Detect which cell encompasses the target text, then output its [X, Y] center coordinate. 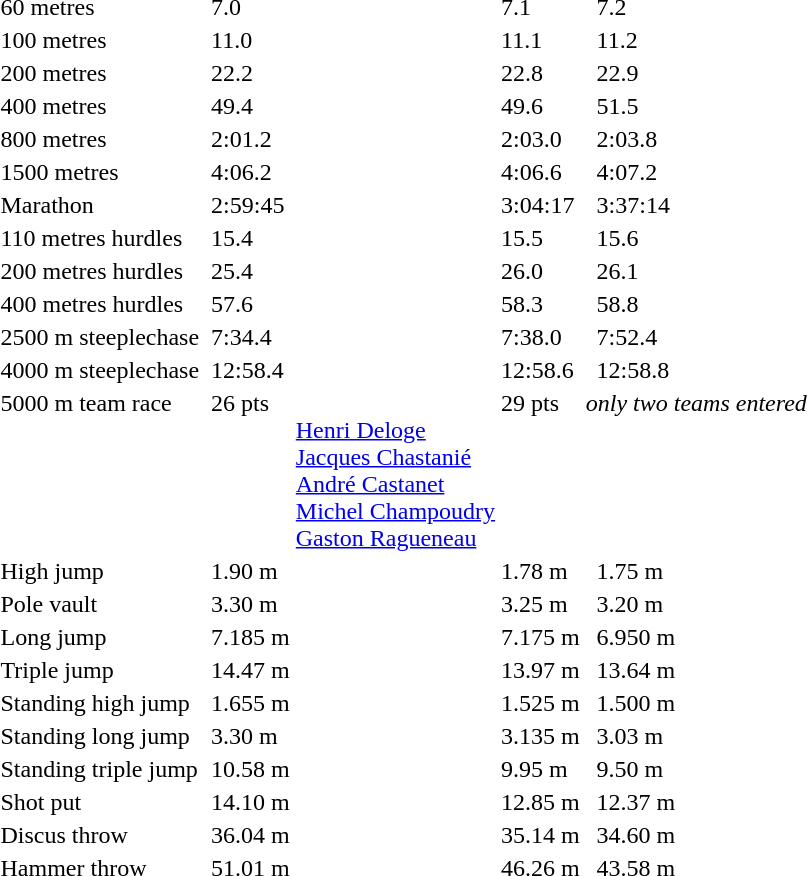
12:58.4 [251, 370]
14.10 m [251, 802]
1.525 m [541, 703]
57.6 [251, 304]
1.78 m [541, 571]
3.25 m [541, 604]
49.6 [541, 106]
22.2 [251, 73]
7.185 m [251, 637]
25.4 [251, 271]
11.0 [251, 40]
26 pts [251, 470]
12:58.6 [541, 370]
3:04:17 [541, 205]
7:38.0 [541, 337]
11.1 [541, 40]
22.8 [541, 73]
9.95 m [541, 769]
13.97 m [541, 670]
12.85 m [541, 802]
15.4 [251, 238]
7.175 m [541, 637]
49.4 [251, 106]
35.14 m [541, 835]
58.3 [541, 304]
1.90 m [251, 571]
26.0 [541, 271]
Henri DelogeJacques ChastaniéAndré CastanetMichel ChampoudryGaston Ragueneau [395, 470]
2:01.2 [251, 139]
15.5 [541, 238]
10.58 m [251, 769]
3.135 m [541, 736]
36.04 m [251, 835]
1.655 m [251, 703]
2:59:45 [251, 205]
4:06.6 [541, 172]
7:34.4 [251, 337]
4:06.2 [251, 172]
2:03.0 [541, 139]
14.47 m [251, 670]
29 pts [541, 470]
